Return the [x, y] coordinate for the center point of the cell that contains the specified text.  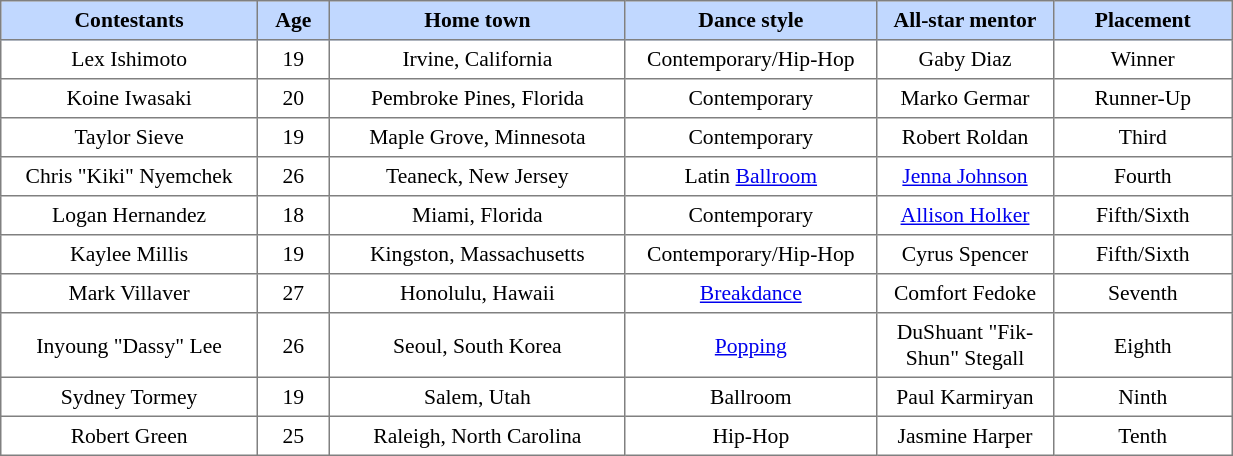
Taylor Sieve [130, 138]
Contestants [130, 20]
DuShuant "Fik-Shun" Stegall [965, 345]
Home town [477, 20]
Latin Ballroom [750, 176]
Placement [1143, 20]
Jenna Johnson [965, 176]
Mark Villaver [130, 294]
Age [293, 20]
Seventh [1143, 294]
Miami, Florida [477, 216]
Winner [1143, 60]
Irvine, California [477, 60]
Salem, Utah [477, 396]
Seoul, South Korea [477, 345]
27 [293, 294]
Pembroke Pines, Florida [477, 98]
Kaylee Millis [130, 254]
Robert Roldan [965, 138]
Eighth [1143, 345]
Inyoung "Dassy" Lee [130, 345]
Jasmine Harper [965, 436]
25 [293, 436]
Honolulu, Hawaii [477, 294]
Gaby Diaz [965, 60]
Ballroom [750, 396]
Popping [750, 345]
Fourth [1143, 176]
Dance style [750, 20]
Breakdance [750, 294]
Raleigh, North Carolina [477, 436]
Lex Ishimoto [130, 60]
Runner-Up [1143, 98]
Comfort Fedoke [965, 294]
Tenth [1143, 436]
Kingston, Massachusetts [477, 254]
Maple Grove, Minnesota [477, 138]
Cyrus Spencer [965, 254]
Paul Karmiryan [965, 396]
Robert Green [130, 436]
Third [1143, 138]
Logan Hernandez [130, 216]
Allison Holker [965, 216]
Hip-Hop [750, 436]
Ninth [1143, 396]
All-star mentor [965, 20]
Teaneck, New Jersey [477, 176]
18 [293, 216]
20 [293, 98]
Sydney Tormey [130, 396]
Marko Germar [965, 98]
Chris "Kiki" Nyemchek [130, 176]
Koine Iwasaki [130, 98]
